Return the (x, y) coordinate for the center point of the cell that contains the specified text.  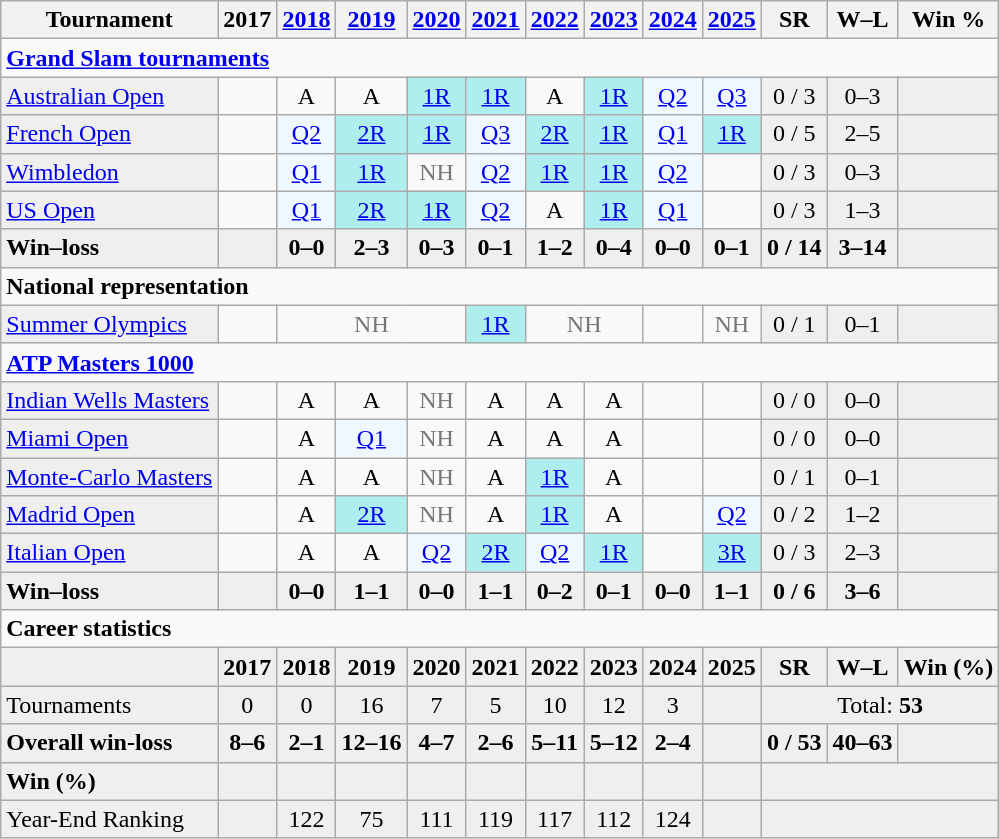
Overall win-loss (110, 743)
5 (496, 705)
5–11 (554, 743)
8–6 (248, 743)
Tournaments (110, 705)
124 (672, 819)
Indian Wells Masters (110, 400)
0 / 53 (794, 743)
2–4 (672, 743)
Madrid Open (110, 515)
3 (672, 705)
40–63 (862, 743)
2–1 (306, 743)
Win % (948, 20)
7 (436, 705)
0 / 5 (794, 134)
2–5 (862, 134)
10 (554, 705)
Summer Olympics (110, 324)
1–3 (862, 210)
Tournament (110, 20)
12–16 (372, 743)
3–14 (862, 248)
12 (614, 705)
122 (306, 819)
US Open (110, 210)
75 (372, 819)
111 (436, 819)
16 (372, 705)
117 (554, 819)
0–4 (614, 248)
112 (614, 819)
Total: 53 (880, 705)
Year-End Ranking (110, 819)
2–6 (496, 743)
Wimbledon (110, 172)
Career statistics (500, 629)
0 / 14 (794, 248)
Australian Open (110, 96)
Italian Open (110, 553)
Grand Slam tournaments (500, 58)
French Open (110, 134)
119 (496, 819)
3–6 (862, 591)
Miami Open (110, 438)
3R (732, 553)
National representation (500, 286)
0–2 (554, 591)
0 / 2 (794, 515)
0 / 6 (794, 591)
Monte-Carlo Masters (110, 477)
ATP Masters 1000 (500, 362)
4–7 (436, 743)
5–12 (614, 743)
